Capture the cell that displays the provided text and extract its [x, y] central coordinate. 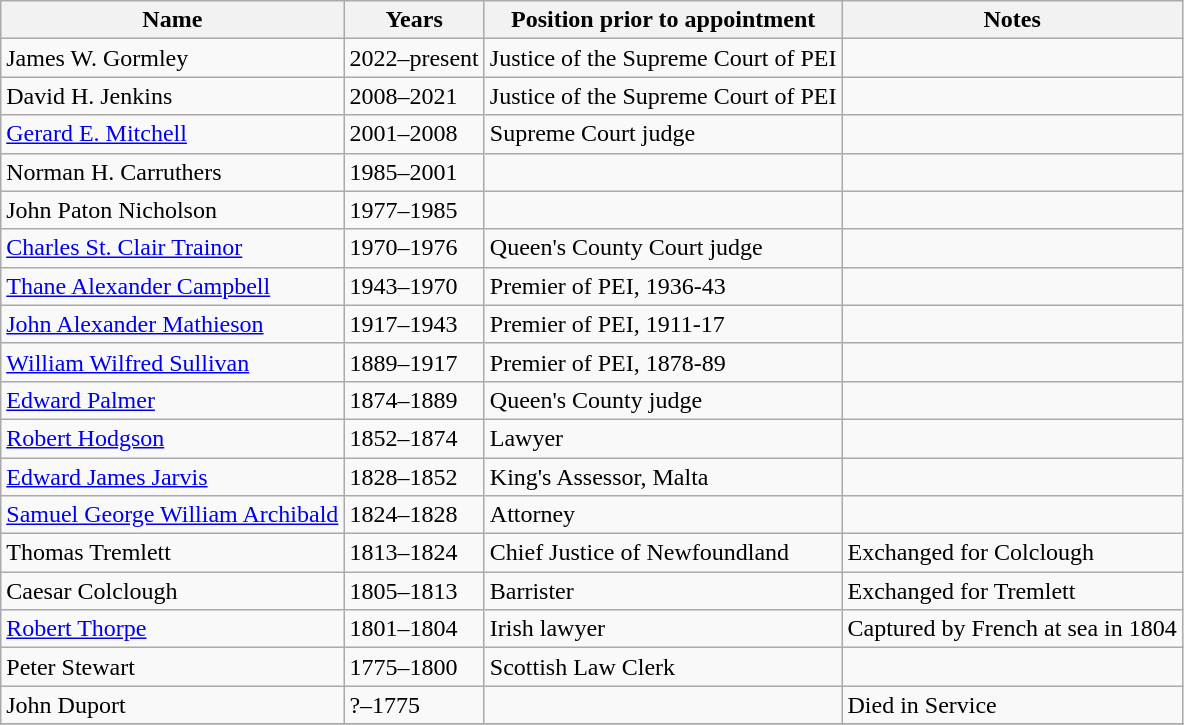
Gerard E. Mitchell [172, 134]
Captured by French at sea in 1804 [1012, 629]
John Paton Nicholson [172, 210]
Robert Thorpe [172, 629]
Edward James Jarvis [172, 477]
1828–1852 [414, 477]
Scottish Law Clerk [663, 667]
1970–1976 [414, 248]
Norman H. Carruthers [172, 172]
Name [172, 20]
1801–1804 [414, 629]
Lawyer [663, 438]
?–1775 [414, 705]
Premier of PEI, 1936-43 [663, 286]
Charles St. Clair Trainor [172, 248]
Died in Service [1012, 705]
Years [414, 20]
Chief Justice of Newfoundland [663, 553]
1824–1828 [414, 515]
Irish lawyer [663, 629]
2001–2008 [414, 134]
Exchanged for Tremlett [1012, 591]
1813–1824 [414, 553]
Position prior to appointment [663, 20]
Thane Alexander Campbell [172, 286]
Thomas Tremlett [172, 553]
2022–present [414, 58]
David H. Jenkins [172, 96]
Supreme Court judge [663, 134]
Robert Hodgson [172, 438]
Barrister [663, 591]
John Duport [172, 705]
Queen's County judge [663, 400]
1874–1889 [414, 400]
William Wilfred Sullivan [172, 362]
Notes [1012, 20]
1985–2001 [414, 172]
John Alexander Mathieson [172, 324]
1917–1943 [414, 324]
1805–1813 [414, 591]
2008–2021 [414, 96]
Edward Palmer [172, 400]
1889–1917 [414, 362]
King's Assessor, Malta [663, 477]
James W. Gormley [172, 58]
Exchanged for Colclough [1012, 553]
Samuel George William Archibald [172, 515]
Caesar Colclough [172, 591]
Peter Stewart [172, 667]
1852–1874 [414, 438]
Premier of PEI, 1911-17 [663, 324]
Queen's County Court judge [663, 248]
1775–1800 [414, 667]
1943–1970 [414, 286]
Premier of PEI, 1878-89 [663, 362]
1977–1985 [414, 210]
Attorney [663, 515]
